Pinpoint the cell where the given text exists, returning its [x, y] midpoint coordinate. 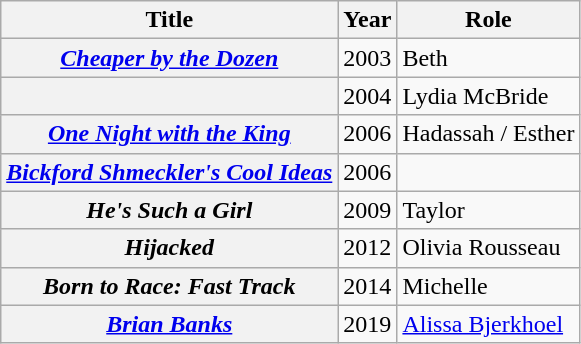
2014 [368, 286]
Olivia Rousseau [488, 248]
Alissa Bjerkhoel [488, 324]
Role [488, 20]
Bickford Shmeckler's Cool Ideas [170, 172]
Michelle [488, 286]
Lydia McBride [488, 96]
Hijacked [170, 248]
Brian Banks [170, 324]
Taylor [488, 210]
One Night with the King [170, 134]
2019 [368, 324]
Hadassah / Esther [488, 134]
2003 [368, 58]
Born to Race: Fast Track [170, 286]
2012 [368, 248]
Cheaper by the Dozen [170, 58]
Title [170, 20]
He's Such a Girl [170, 210]
2009 [368, 210]
2004 [368, 96]
Beth [488, 58]
Year [368, 20]
